Capture the cell that displays the provided text and extract its [X, Y] central coordinate. 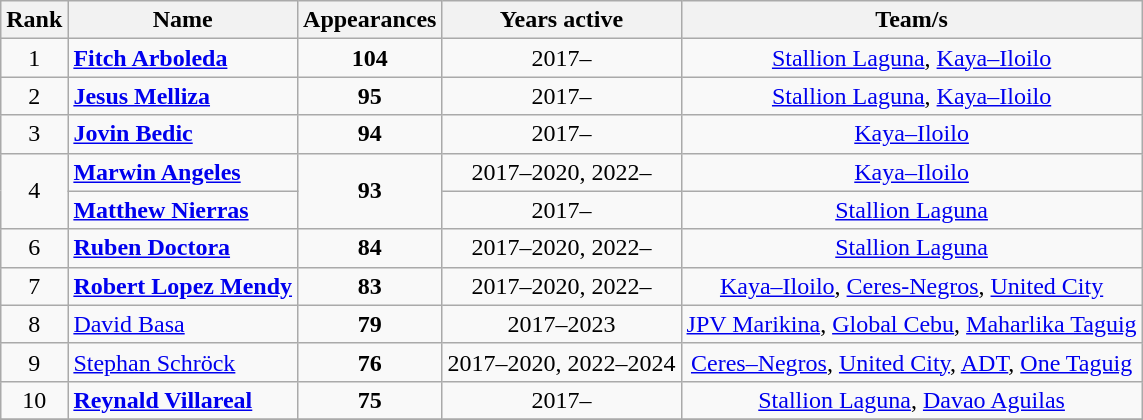
Reynald Villareal [183, 400]
93 [370, 191]
Fitch Arboleda [183, 58]
Jesus Melliza [183, 96]
Years active [562, 20]
6 [34, 248]
Rank [34, 20]
75 [370, 400]
7 [34, 286]
Ruben Doctora [183, 248]
JPV Marikina, Global Cebu, Maharlika Taguig [912, 324]
David Basa [183, 324]
Ceres–Negros, United City, ADT, One Taguig [912, 362]
Kaya–Iloilo, Ceres-Negros, United City [912, 286]
Team/s [912, 20]
95 [370, 96]
2017–2020, 2022–2024 [562, 362]
10 [34, 400]
3 [34, 134]
Robert Lopez Mendy [183, 286]
94 [370, 134]
76 [370, 362]
8 [34, 324]
1 [34, 58]
Matthew Nierras [183, 210]
2 [34, 96]
Stallion Laguna, Davao Aguilas [912, 400]
83 [370, 286]
Stephan Schröck [183, 362]
4 [34, 191]
Appearances [370, 20]
2017–2023 [562, 324]
Jovin Bedic [183, 134]
84 [370, 248]
Marwin Angeles [183, 172]
9 [34, 362]
104 [370, 58]
Name [183, 20]
79 [370, 324]
